From the cell containing the given text, extract its center point as [x, y] coordinate. 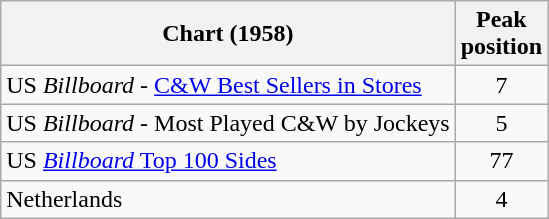
Chart (1958) [228, 34]
4 [501, 199]
Peakposition [501, 34]
77 [501, 161]
5 [501, 123]
US Billboard - C&W Best Sellers in Stores [228, 85]
US Billboard - Most Played C&W by Jockeys [228, 123]
Netherlands [228, 199]
US Billboard Top 100 Sides [228, 161]
7 [501, 85]
